Scan for the cell matching the given text and deliver its (x, y) coordinate at center. 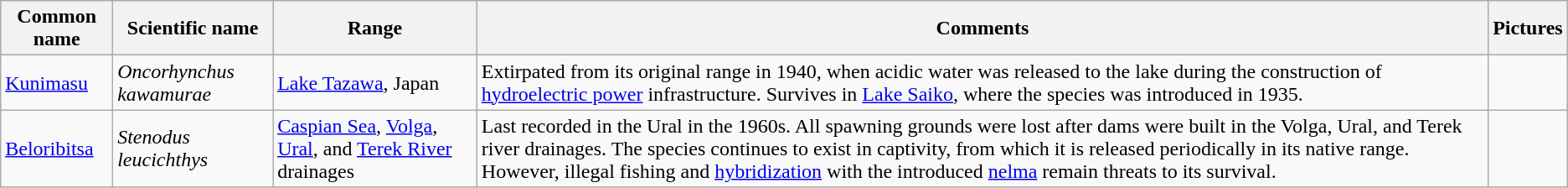
Oncorhynchus kawamurae (193, 82)
Common name (57, 29)
Beloribitsa (57, 149)
Range (375, 29)
Stenodus leucichthys (193, 149)
Caspian Sea, Volga, Ural, and Terek River drainages (375, 149)
Lake Tazawa, Japan (375, 82)
Scientific name (193, 29)
Pictures (1528, 29)
Kunimasu (57, 82)
Comments (982, 29)
